Provide the [x, y] coordinate of the cell's center where the given text is located.  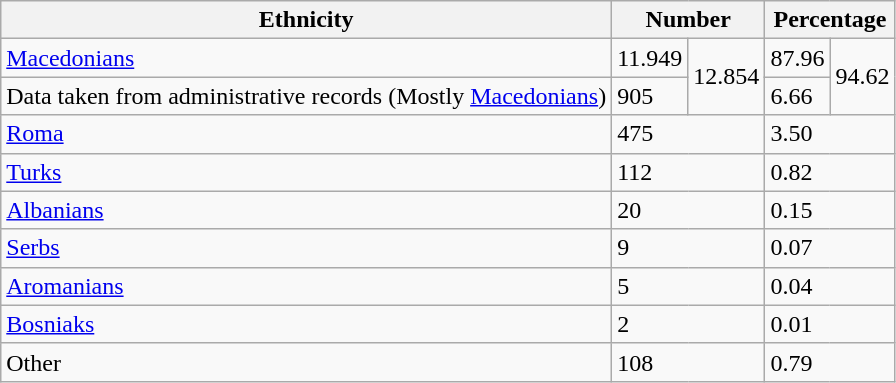
2 [688, 324]
20 [688, 210]
Bosniaks [306, 324]
Macedonians [306, 58]
11.949 [650, 58]
0.79 [830, 362]
Albanians [306, 210]
0.82 [830, 172]
Roma [306, 134]
0.01 [830, 324]
Other [306, 362]
Data taken from administrative records (Mostly Macedonians) [306, 96]
Percentage [830, 20]
9 [688, 248]
Turks [306, 172]
12.854 [726, 77]
Serbs [306, 248]
905 [650, 96]
6.66 [798, 96]
5 [688, 286]
Ethnicity [306, 20]
108 [688, 362]
87.96 [798, 58]
112 [688, 172]
Aromanians [306, 286]
94.62 [862, 77]
0.07 [830, 248]
0.04 [830, 286]
Number [688, 20]
475 [688, 134]
3.50 [830, 134]
0.15 [830, 210]
